Identify which cell holds the provided text, then report its (X, Y) central coordinate. 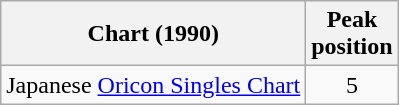
Japanese Oricon Singles Chart (154, 85)
5 (352, 85)
Peakposition (352, 34)
Chart (1990) (154, 34)
